From the cell containing the given text, extract its center point as (X, Y) coordinate. 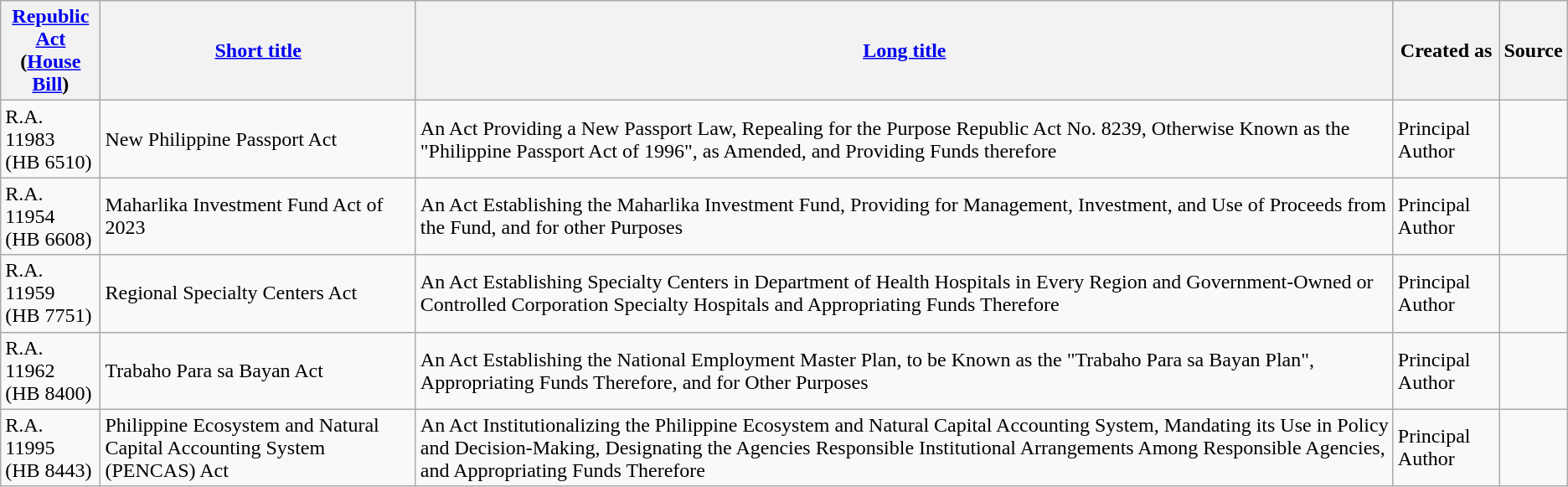
R.A. 11962(HB 8400) (50, 370)
Source (1533, 50)
R.A. 11995(HB 8443) (50, 448)
R.A. 11954(HB 6608) (50, 216)
R.A. 11983(HB 6510) (50, 139)
Maharlika Investment Fund Act of 2023 (258, 216)
R.A. 11959(HB 7751) (50, 293)
Long title (905, 50)
Regional Specialty Centers Act (258, 293)
Republic Act(House Bill) (50, 50)
Created as (1446, 50)
Short title (258, 50)
Trabaho Para sa Bayan Act (258, 370)
New Philippine Passport Act (258, 139)
Philippine Ecosystem and Natural Capital Accounting System (PENCAS) Act (258, 448)
An Act Establishing the Maharlika Investment Fund, Providing for Management, Investment, and Use of Proceeds from the Fund, and for other Purposes (905, 216)
